Locate the cell with the specified text and output its (x, y) center coordinate. 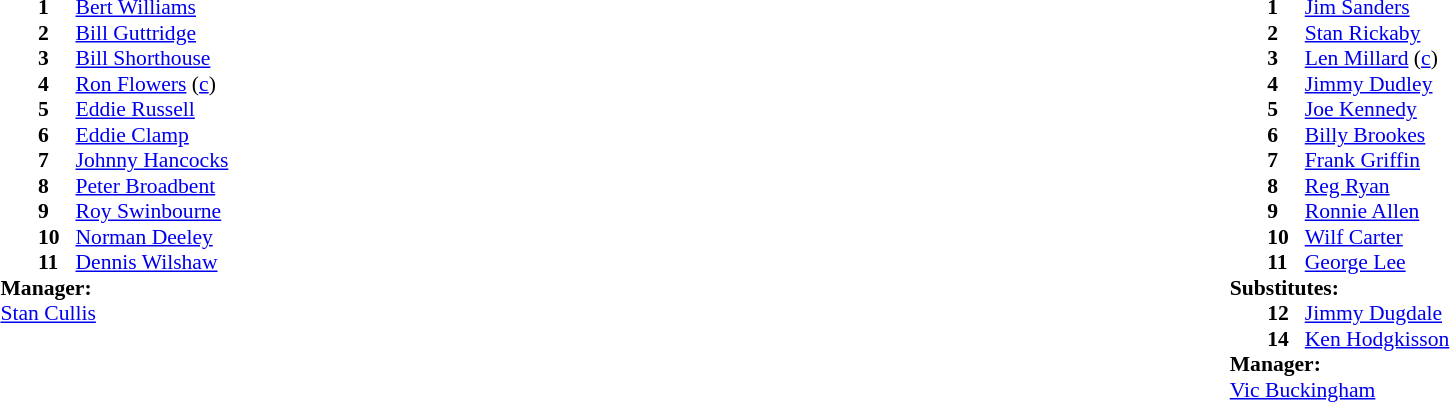
14 (1286, 339)
Bill Shorthouse (226, 59)
Eddie Clamp (226, 135)
Stan Cullis (188, 313)
Johnny Hancocks (226, 161)
Eddie Russell (226, 109)
12 (1286, 313)
Norman Deeley (226, 237)
Ron Flowers (c) (226, 84)
Manager: (188, 288)
Dennis Wilshaw (226, 263)
Peter Broadbent (226, 186)
Roy Swinbourne (226, 211)
Bill Guttridge (226, 33)
